Return the (X, Y) coordinate for the center point of the cell that contains the specified text.  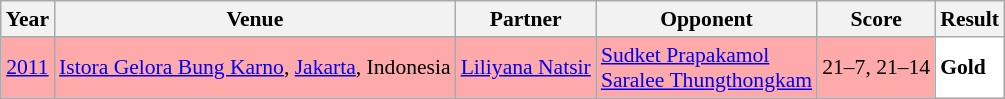
Opponent (706, 19)
Liliyana Natsir (526, 68)
Score (876, 19)
Year (28, 19)
Partner (526, 19)
Gold (970, 68)
21–7, 21–14 (876, 68)
Result (970, 19)
Sudket Prapakamol Saralee Thungthongkam (706, 68)
Venue (255, 19)
2011 (28, 68)
Istora Gelora Bung Karno, Jakarta, Indonesia (255, 68)
